Detect which cell encompasses the target text, then output its [x, y] center coordinate. 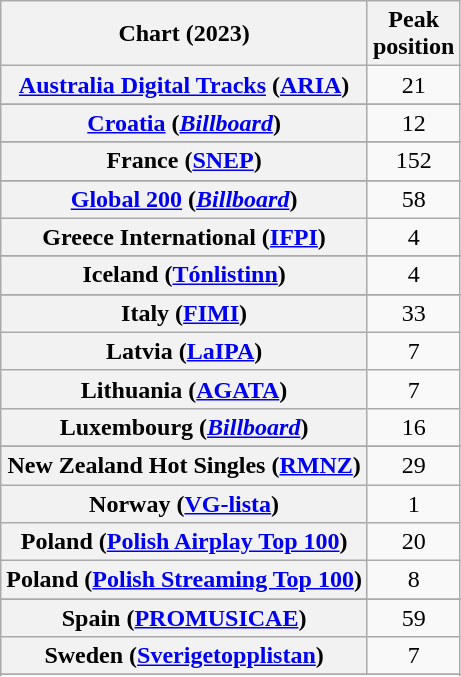
Croatia (Billboard) [184, 123]
Luxembourg (Billboard) [184, 427]
8 [413, 580]
Iceland (Tónlistinn) [184, 275]
Italy (FIMI) [184, 313]
Greece International (IFPI) [184, 237]
New Zealand Hot Singles (RMNZ) [184, 465]
Chart (2023) [184, 34]
Australia Digital Tracks (ARIA) [184, 85]
12 [413, 123]
France (SNEP) [184, 161]
Poland (Polish Airplay Top 100) [184, 542]
59 [413, 618]
Poland (Polish Streaming Top 100) [184, 580]
Latvia (LaIPA) [184, 351]
16 [413, 427]
Sweden (Sverigetopplistan) [184, 656]
152 [413, 161]
Global 200 (Billboard) [184, 199]
21 [413, 85]
Norway (VG-lista) [184, 503]
58 [413, 199]
29 [413, 465]
33 [413, 313]
1 [413, 503]
Lithuania (AGATA) [184, 389]
Peakposition [413, 34]
20 [413, 542]
Spain (PROMUSICAE) [184, 618]
